Pinpoint the cell where the given text exists, returning its (x, y) midpoint coordinate. 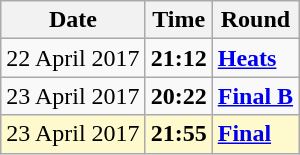
Round (255, 20)
Date (73, 20)
21:12 (178, 58)
20:22 (178, 96)
Final B (255, 96)
21:55 (178, 134)
22 April 2017 (73, 58)
Time (178, 20)
Heats (255, 58)
Final (255, 134)
